Extract the (X, Y) coordinate from the center of the cell holding the provided text.  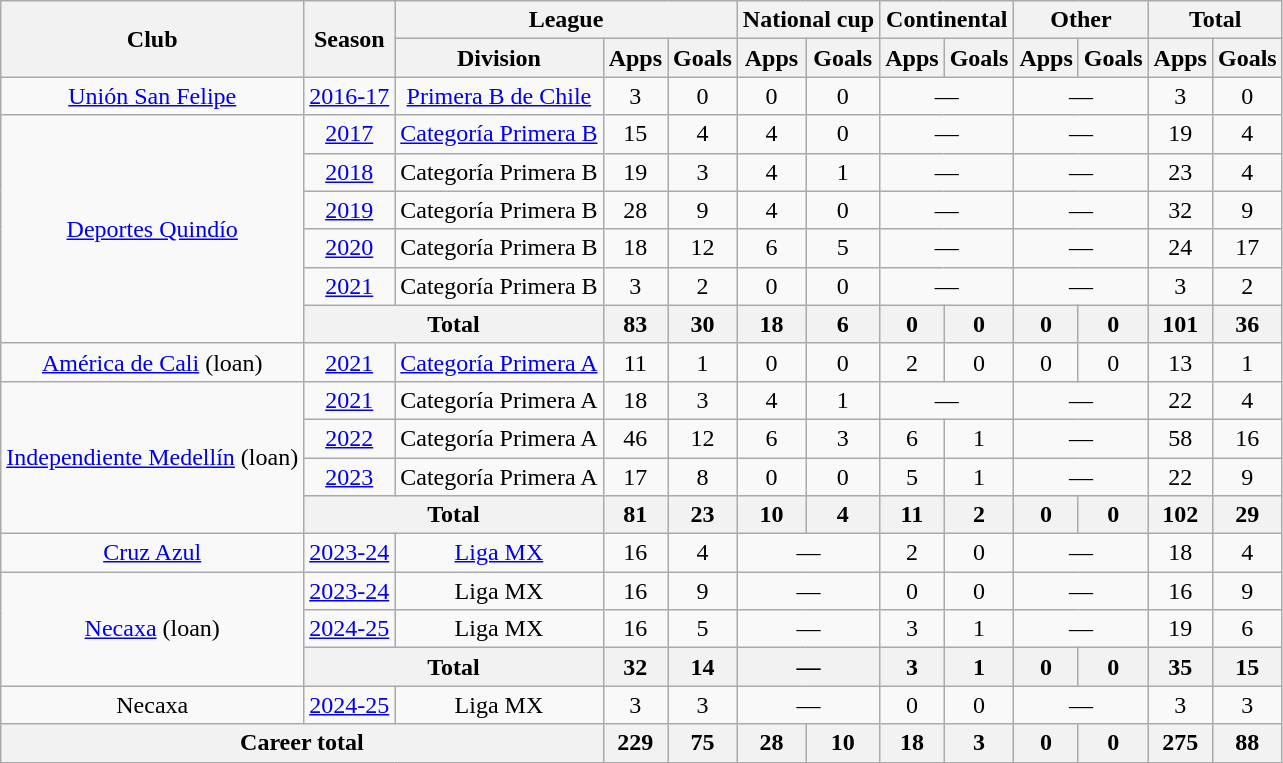
75 (703, 743)
229 (635, 743)
36 (1247, 324)
Division (499, 58)
83 (635, 324)
2016-17 (350, 96)
Cruz Azul (152, 553)
2022 (350, 438)
13 (1180, 362)
Continental (947, 20)
102 (1180, 515)
Career total (302, 743)
América de Cali (loan) (152, 362)
Deportes Quindío (152, 229)
Necaxa (152, 705)
Club (152, 39)
National cup (808, 20)
14 (703, 667)
88 (1247, 743)
Other (1081, 20)
35 (1180, 667)
46 (635, 438)
League (566, 20)
24 (1180, 248)
8 (703, 477)
101 (1180, 324)
275 (1180, 743)
81 (635, 515)
29 (1247, 515)
Necaxa (loan) (152, 629)
Unión San Felipe (152, 96)
58 (1180, 438)
2023 (350, 477)
Season (350, 39)
2018 (350, 172)
30 (703, 324)
2017 (350, 134)
2020 (350, 248)
2019 (350, 210)
Primera B de Chile (499, 96)
Independiente Medellín (loan) (152, 457)
